Provide the [x, y] coordinate of the cell's center where the given text is located.  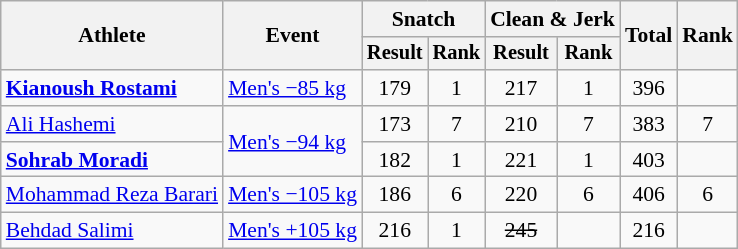
Athlete [112, 36]
Kianoush Rostami [112, 88]
Mohammad Reza Barari [112, 195]
Men's −105 kg [292, 195]
383 [648, 124]
Men's −94 kg [292, 142]
Men's +105 kg [292, 231]
Men's −85 kg [292, 88]
406 [648, 195]
210 [521, 124]
Clean & Jerk [552, 19]
217 [521, 88]
Ali Hashemi [112, 124]
179 [395, 88]
Total [648, 36]
221 [521, 160]
Event [292, 36]
403 [648, 160]
182 [395, 160]
396 [648, 88]
Snatch [424, 19]
Sohrab Moradi [112, 160]
245 [521, 231]
173 [395, 124]
186 [395, 195]
Behdad Salimi [112, 231]
220 [521, 195]
